Capture the cell that displays the provided text and extract its (x, y) central coordinate. 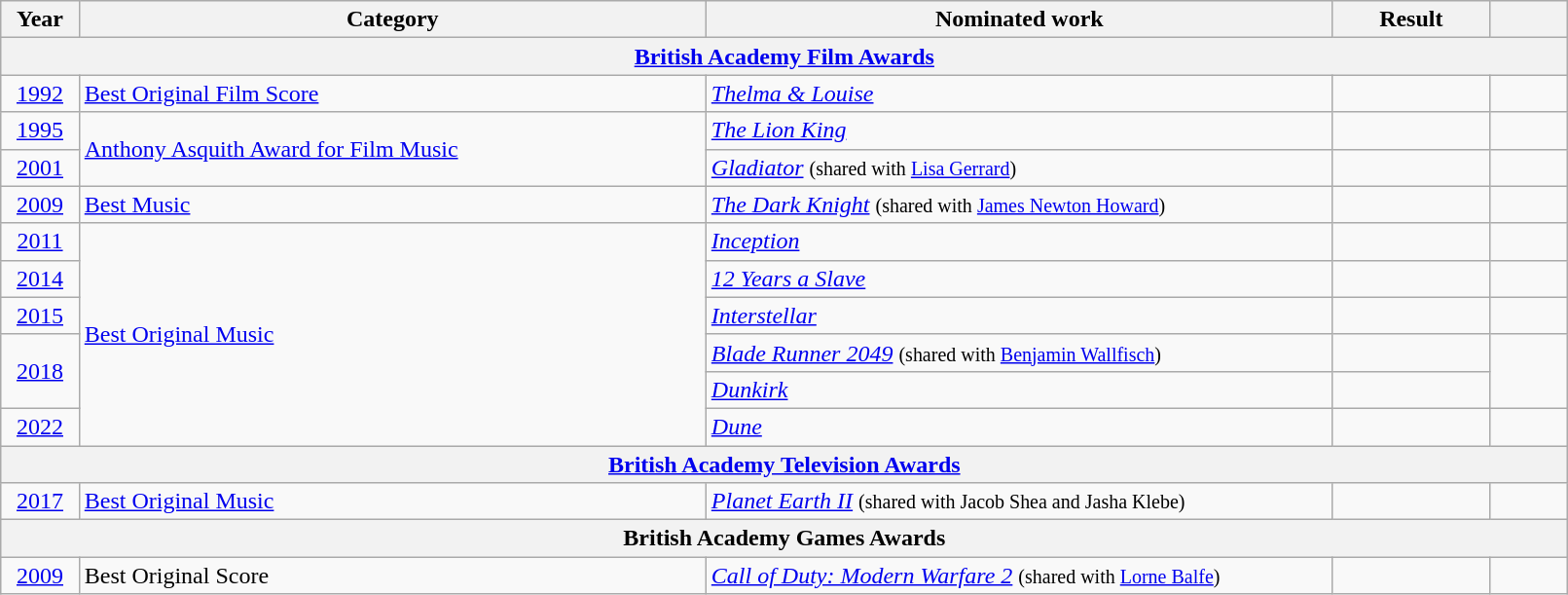
2018 (40, 371)
2014 (40, 279)
Category (392, 19)
Best Original Film Score (392, 93)
2001 (40, 167)
2015 (40, 316)
Best Music (392, 205)
1995 (40, 130)
Dunkirk (1019, 390)
Interstellar (1019, 316)
British Academy Games Awards (784, 539)
1992 (40, 93)
2022 (40, 427)
12 Years a Slave (1019, 279)
Year (40, 19)
Dune (1019, 427)
2011 (40, 242)
Best Original Score (392, 576)
Planet Earth II (shared with Jacob Shea and Jasha Klebe) (1019, 502)
British Academy Film Awards (784, 56)
Blade Runner 2049 (shared with Benjamin Wallfisch) (1019, 353)
Result (1411, 19)
Call of Duty: Modern Warfare 2 (shared with Lorne Balfe) (1019, 576)
Nominated work (1019, 19)
2017 (40, 502)
Gladiator (shared with Lisa Gerrard) (1019, 167)
Anthony Asquith Award for Film Music (392, 149)
The Dark Knight (shared with James Newton Howard) (1019, 205)
Inception (1019, 242)
The Lion King (1019, 130)
British Academy Television Awards (784, 465)
Thelma & Louise (1019, 93)
